From the cell containing the given text, extract its center point as (X, Y) coordinate. 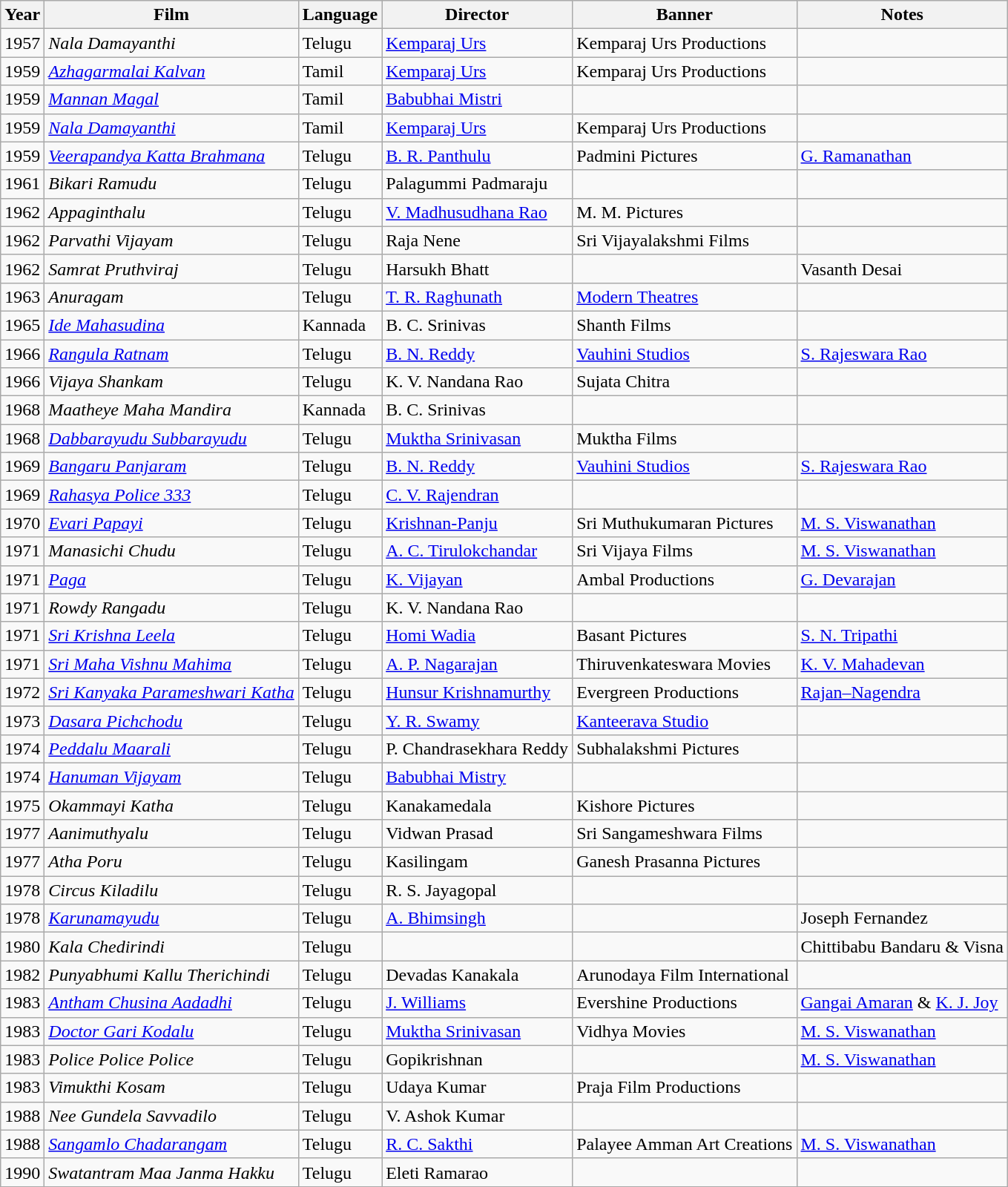
Joseph Fernandez (902, 918)
P. Chandrasekhara Reddy (478, 749)
1982 (22, 975)
Ide Mahasudina (171, 325)
Babubhai Mistri (478, 99)
Vijaya Shankam (171, 382)
Kala Chedirindi (171, 947)
1973 (22, 720)
1972 (22, 692)
Circus Kiladilu (171, 890)
Vidhya Movies (685, 1031)
1963 (22, 297)
Kanteerava Studio (685, 720)
Veerapandya Katta Brahmana (171, 156)
Year (22, 15)
Vidwan Prasad (478, 834)
Basant Pictures (685, 636)
R. S. Jayagopal (478, 890)
Ambal Productions (685, 579)
Y. R. Swamy (478, 720)
Notes (902, 15)
R. C. Sakthi (478, 1144)
Padmini Pictures (685, 156)
Atha Poru (171, 862)
B. R. Panthulu (478, 156)
Director (478, 15)
1970 (22, 523)
Rahasya Police 333 (171, 495)
Rowdy Rangadu (171, 608)
Dabbarayudu Subbarayudu (171, 438)
Okammayi Katha (171, 805)
Nee Gundela Savvadilo (171, 1116)
Antham Chusina Aadadhi (171, 1003)
Krishnan-Panju (478, 523)
Babubhai Mistry (478, 777)
Manasichi Chudu (171, 551)
V. Madhusudhana Rao (478, 212)
Arunodaya Film International (685, 975)
Chittibabu Bandaru & Visna (902, 947)
Sri Krishna Leela (171, 636)
1980 (22, 947)
Evershine Productions (685, 1003)
Sri Muthukumaran Pictures (685, 523)
Parvathi Vijayam (171, 240)
J. Williams (478, 1003)
Sujata Chitra (685, 382)
Maatheye Maha Mandira (171, 410)
Karunamayudu (171, 918)
Doctor Gari Kodalu (171, 1031)
Punyabhumi Kallu Therichindi (171, 975)
A. C. Tirulokchandar (478, 551)
G. Devarajan (902, 579)
Ganesh Prasanna Pictures (685, 862)
K. Vijayan (478, 579)
Appaginthalu (171, 212)
Sangamlo Chadarangam (171, 1144)
Evergreen Productions (685, 692)
Kasilingam (478, 862)
Evari Papayi (171, 523)
Banner (685, 15)
C. V. Rajendran (478, 495)
Kishore Pictures (685, 805)
Anuragam (171, 297)
Bangaru Panjaram (171, 467)
Hanuman Vijayam (171, 777)
Swatantram Maa Janma Hakku (171, 1172)
Homi Wadia (478, 636)
Muktha Films (685, 438)
Hunsur Krishnamurthy (478, 692)
Harsukh Bhatt (478, 269)
Devadas Kanakala (478, 975)
A. P. Nagarajan (478, 664)
1961 (22, 184)
Peddalu Maarali (171, 749)
K. V. Mahadevan (902, 664)
Samrat Pruthviraj (171, 269)
Palagummi Padmaraju (478, 184)
Sri Kanyaka Parameshwari Katha (171, 692)
Sri Vijaya Films (685, 551)
Language (340, 15)
T. R. Raghunath (478, 297)
Sri Vijayalakshmi Films (685, 240)
Vimukthi Kosam (171, 1088)
Udaya Kumar (478, 1088)
Sri Sangameshwara Films (685, 834)
G. Ramanathan (902, 156)
Raja Nene (478, 240)
1975 (22, 805)
Gopikrishnan (478, 1059)
S. N. Tripathi (902, 636)
M. M. Pictures (685, 212)
Azhagarmalai Kalvan (171, 71)
Shanth Films (685, 325)
A. Bhimsingh (478, 918)
Paga (171, 579)
1990 (22, 1172)
1957 (22, 43)
Bikari Ramudu (171, 184)
Aanimuthyalu (171, 834)
Vasanth Desai (902, 269)
Film (171, 15)
Rajan–Nagendra (902, 692)
V. Ashok Kumar (478, 1116)
Mannan Magal (171, 99)
Eleti Ramarao (478, 1172)
Police Police Police (171, 1059)
Modern Theatres (685, 297)
Palayee Amman Art Creations (685, 1144)
Gangai Amaran & K. J. Joy (902, 1003)
Thiruvenkateswara Movies (685, 664)
Kanakamedala (478, 805)
Dasara Pichchodu (171, 720)
Rangula Ratnam (171, 354)
Praja Film Productions (685, 1088)
Sri Maha Vishnu Mahima (171, 664)
Subhalakshmi Pictures (685, 749)
1965 (22, 325)
